Pinpoint the cell where the given text exists, returning its (X, Y) midpoint coordinate. 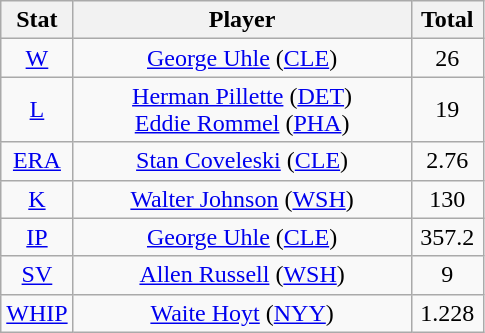
Stan Coveleski (CLE) (242, 161)
Total (447, 20)
IP (37, 237)
W (37, 58)
Stat (37, 20)
19 (447, 110)
SV (37, 275)
26 (447, 58)
130 (447, 199)
WHIP (37, 313)
ERA (37, 161)
357.2 (447, 237)
Allen Russell (WSH) (242, 275)
Player (242, 20)
K (37, 199)
L (37, 110)
2.76 (447, 161)
Walter Johnson (WSH) (242, 199)
Herman Pillette (DET)Eddie Rommel (PHA) (242, 110)
9 (447, 275)
Waite Hoyt (NYY) (242, 313)
1.228 (447, 313)
